Search for the cell housing the specified text and yield its [x, y] center coordinate. 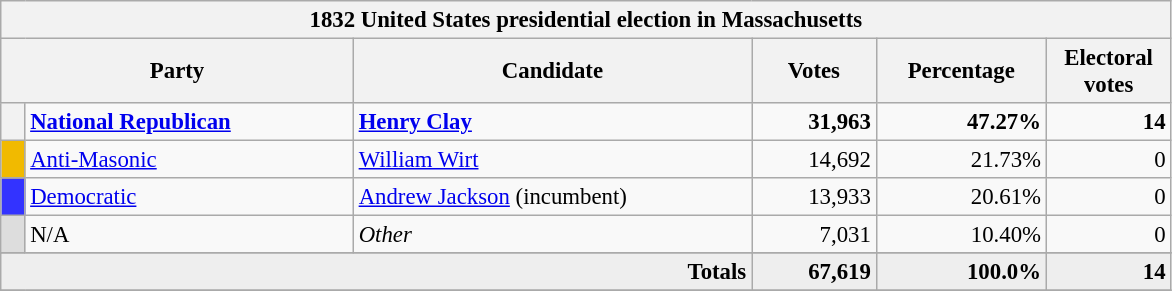
Andrew Jackson (incumbent) [552, 197]
Percentage [961, 72]
21.73% [961, 160]
Candidate [552, 72]
Electoral votes [1108, 72]
10.40% [961, 235]
14,692 [814, 160]
Votes [814, 72]
31,963 [814, 122]
1832 United States presidential election in Massachusetts [586, 20]
Henry Clay [552, 122]
Other [552, 235]
47.27% [961, 122]
Democratic [189, 197]
N/A [189, 235]
William Wirt [552, 160]
7,031 [814, 235]
National Republican [189, 122]
Party [178, 72]
Anti-Masonic [189, 160]
13,933 [814, 197]
14 [1108, 122]
20.61% [961, 197]
